Return (X, Y) of the center of cell containing provided text 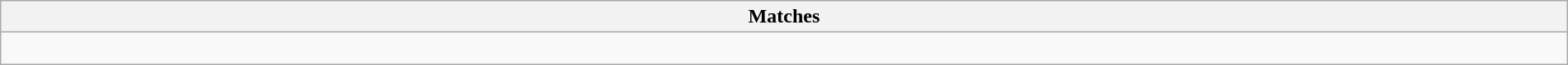
Matches (784, 17)
